Provide the (x, y) coordinate of the cell's center where the given text is located.  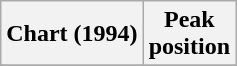
Peakposition (189, 34)
Chart (1994) (72, 34)
